Output the (X, Y) coordinate of the center of the cell containing the given text.  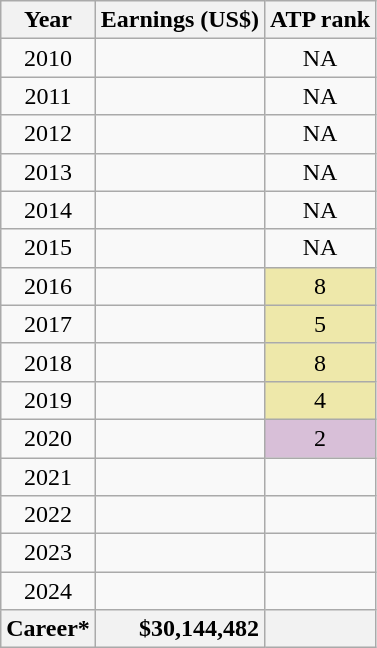
2011 (48, 96)
2017 (48, 324)
Year (48, 20)
2016 (48, 286)
2022 (48, 515)
2012 (48, 134)
Earnings (US$) (180, 20)
ATP rank (320, 20)
2021 (48, 477)
2 (320, 438)
2014 (48, 210)
2013 (48, 172)
5 (320, 324)
Career* (48, 629)
2020 (48, 438)
2019 (48, 400)
2024 (48, 591)
2015 (48, 248)
2018 (48, 362)
4 (320, 400)
2010 (48, 58)
$30,144,482 (180, 629)
2023 (48, 553)
